Output the [X, Y] coordinate of the center of the cell containing the given text.  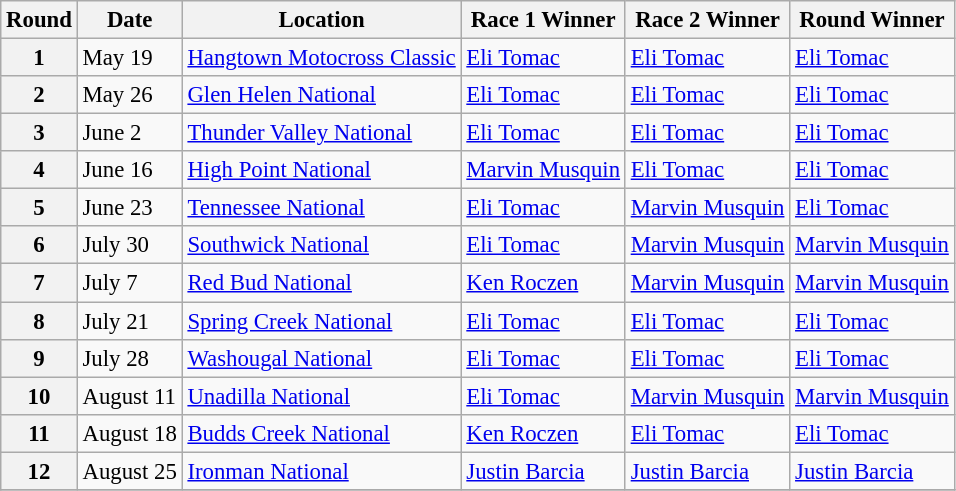
Race 1 Winner [543, 20]
9 [39, 358]
12 [39, 471]
July 28 [130, 358]
Red Bud National [322, 283]
Glen Helen National [322, 95]
July 21 [130, 321]
May 26 [130, 95]
June 2 [130, 133]
August 25 [130, 471]
Race 2 Winner [707, 20]
11 [39, 433]
6 [39, 245]
Round [39, 20]
High Point National [322, 170]
3 [39, 133]
June 23 [130, 208]
Washougal National [322, 358]
Hangtown Motocross Classic [322, 58]
June 16 [130, 170]
5 [39, 208]
Spring Creek National [322, 321]
4 [39, 170]
1 [39, 58]
Location [322, 20]
Budds Creek National [322, 433]
Ironman National [322, 471]
May 19 [130, 58]
2 [39, 95]
7 [39, 283]
10 [39, 396]
Tennessee National [322, 208]
August 18 [130, 433]
July 7 [130, 283]
8 [39, 321]
Date [130, 20]
Thunder Valley National [322, 133]
Round Winner [872, 20]
Unadilla National [322, 396]
August 11 [130, 396]
July 30 [130, 245]
Southwick National [322, 245]
